Pinpoint the cell where the given text exists, returning its [X, Y] midpoint coordinate. 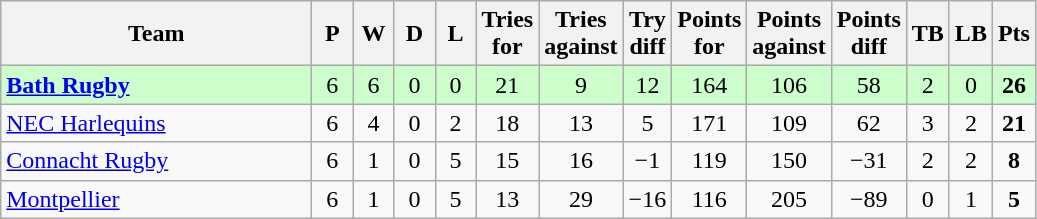
−31 [868, 161]
−1 [648, 161]
15 [508, 161]
62 [868, 123]
LB [970, 34]
Tries against [581, 34]
9 [581, 85]
8 [1014, 161]
106 [789, 85]
TB [928, 34]
Points diff [868, 34]
109 [789, 123]
Pts [1014, 34]
Bath Rugby [156, 85]
150 [789, 161]
18 [508, 123]
Montpellier [156, 199]
Try diff [648, 34]
W [374, 34]
16 [581, 161]
164 [710, 85]
Points for [710, 34]
29 [581, 199]
4 [374, 123]
P [332, 34]
58 [868, 85]
205 [789, 199]
L [456, 34]
3 [928, 123]
−89 [868, 199]
119 [710, 161]
Tries for [508, 34]
Connacht Rugby [156, 161]
Points against [789, 34]
171 [710, 123]
116 [710, 199]
D [414, 34]
Team [156, 34]
−16 [648, 199]
NEC Harlequins [156, 123]
12 [648, 85]
26 [1014, 85]
